Locate the cell with the specified text and output its [X, Y] center coordinate. 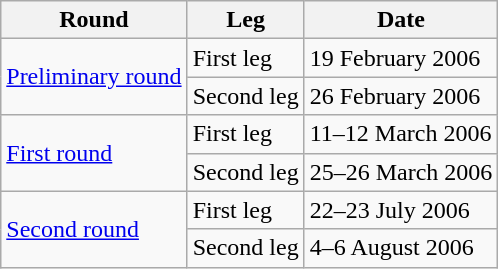
Round [94, 20]
26 February 2006 [401, 96]
19 February 2006 [401, 58]
Preliminary round [94, 77]
11–12 March 2006 [401, 134]
Leg [246, 20]
Date [401, 20]
4–6 August 2006 [401, 248]
22–23 July 2006 [401, 210]
Second round [94, 229]
First round [94, 153]
25–26 March 2006 [401, 172]
